Capture the cell that displays the provided text and extract its (x, y) central coordinate. 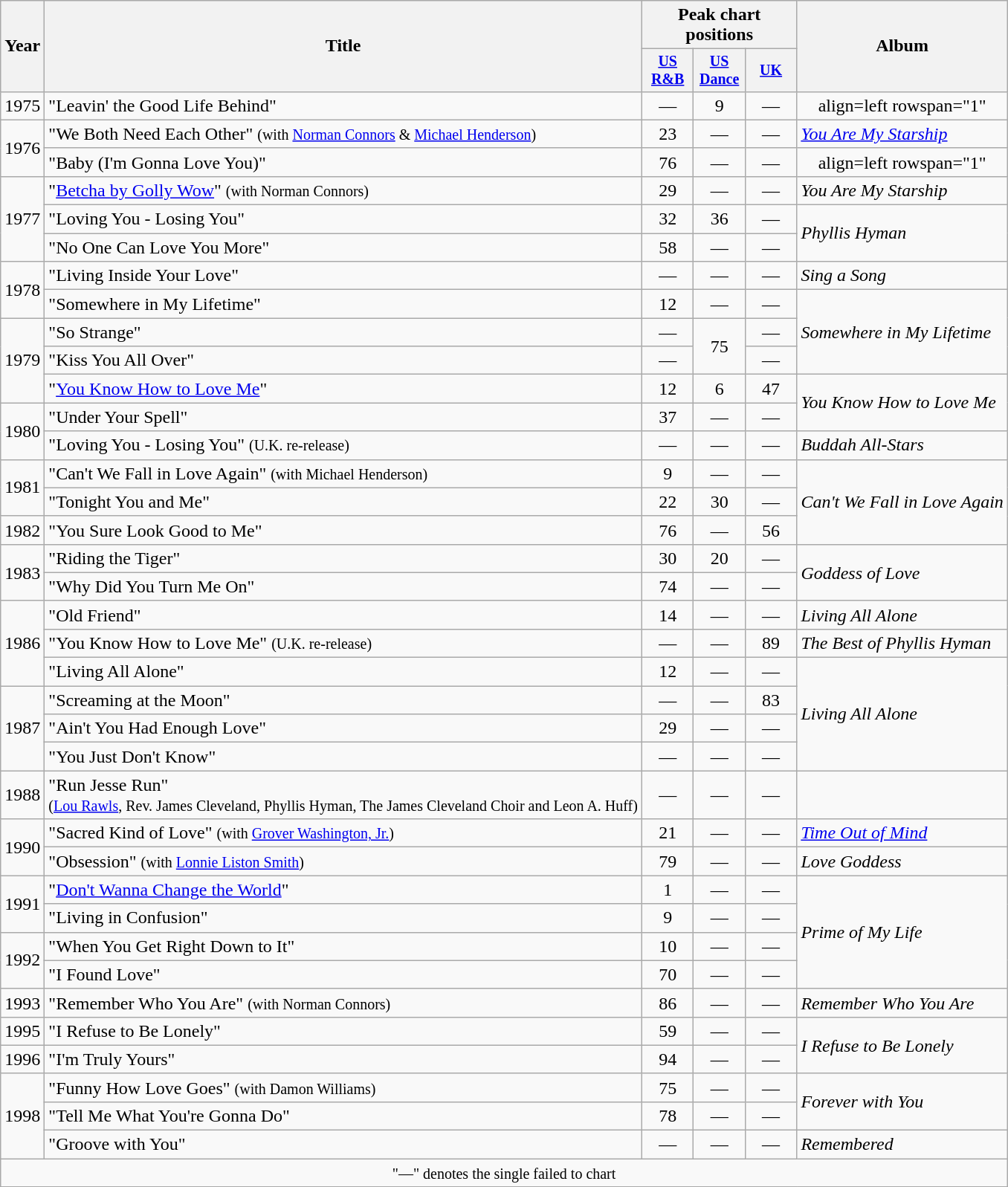
1981 (22, 488)
20 (720, 558)
"So Strange" (343, 332)
"—" denotes the single failed to chart (504, 1173)
"Baby (I'm Gonna Love You)" (343, 162)
37 (668, 417)
"Under Your Spell" (343, 417)
59 (668, 1031)
1977 (22, 219)
"No One Can Love You More" (343, 248)
1995 (22, 1031)
"Living in Confusion" (343, 918)
"When You Get Right Down to It" (343, 946)
"You Sure Look Good to Me" (343, 530)
"Groove with You" (343, 1145)
Title (343, 46)
"Ain't You Had Enough Love" (343, 728)
1998 (22, 1116)
"Sacred Kind of Love" (with Grover Washington, Jr.) (343, 833)
Prime of My Life (902, 932)
1982 (22, 530)
"Somewhere in My Lifetime" (343, 304)
21 (668, 833)
10 (668, 946)
1980 (22, 431)
1996 (22, 1059)
"Riding the Tiger" (343, 558)
1 (668, 890)
1993 (22, 1003)
Buddah All-Stars (902, 445)
Sing a Song (902, 276)
USDance (720, 70)
"I Refuse to Be Lonely" (343, 1031)
1979 (22, 360)
"Loving You - Losing You" (U.K. re-release) (343, 445)
"Remember Who You Are" (with Norman Connors) (343, 1003)
14 (668, 615)
"Betcha by Golly Wow" (with Norman Connors) (343, 190)
"Tell Me What You're Gonna Do" (343, 1116)
1976 (22, 148)
"Old Friend" (343, 615)
Goddess of Love (902, 572)
56 (770, 530)
23 (668, 134)
58 (668, 248)
1991 (22, 904)
"Screaming at the Moon" (343, 700)
32 (668, 219)
You Know How to Love Me (902, 403)
"You Know How to Love Me" (343, 389)
"Kiss You All Over" (343, 360)
Year (22, 46)
"Leavin' the Good Life Behind" (343, 106)
"You Just Don't Know" (343, 757)
1975 (22, 106)
"Why Did You Turn Me On" (343, 586)
Love Goddess (902, 861)
Time Out of Mind (902, 833)
1992 (22, 960)
USR&B (668, 70)
Album (902, 46)
"Funny How Love Goes" (with Damon Williams) (343, 1087)
36 (720, 219)
I Refuse to Be Lonely (902, 1045)
"Run Jesse Run"(Lou Rawls, Rev. James Cleveland, Phyllis Hyman, The James Cleveland Choir and Leon A. Huff) (343, 795)
"We Both Need Each Other" (with Norman Connors & Michael Henderson) (343, 134)
94 (668, 1059)
1983 (22, 572)
1986 (22, 643)
"I'm Truly Yours" (343, 1059)
Remembered (902, 1145)
The Best of Phyllis Hyman (902, 643)
"Can't We Fall in Love Again" (with Michael Henderson) (343, 473)
1990 (22, 847)
Somewhere in My Lifetime (902, 332)
79 (668, 861)
Phyllis Hyman (902, 233)
74 (668, 586)
"Tonight You and Me" (343, 502)
"Living All Alone" (343, 672)
86 (668, 1003)
22 (668, 502)
1988 (22, 795)
UK (770, 70)
"I Found Love" (343, 974)
1978 (22, 290)
78 (668, 1116)
89 (770, 643)
"Obsession" (with Lonnie Liston Smith) (343, 861)
Forever with You (902, 1102)
1987 (22, 728)
6 (720, 389)
47 (770, 389)
83 (770, 700)
"Loving You - Losing You" (343, 219)
Remember Who You Are (902, 1003)
70 (668, 974)
"Don't Wanna Change the World" (343, 890)
Can't We Fall in Love Again (902, 502)
"You Know How to Love Me" (U.K. re-release) (343, 643)
"Living Inside Your Love" (343, 276)
Peak chart positions (719, 25)
